From the cell containing the given text, extract its center point as [X, Y] coordinate. 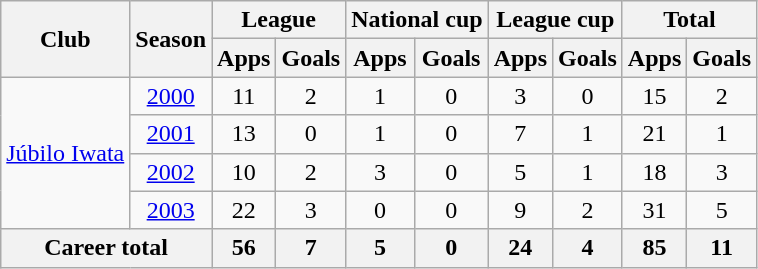
League [279, 20]
22 [244, 210]
9 [520, 210]
Júbilo Iwata [66, 153]
24 [520, 248]
21 [654, 134]
31 [654, 210]
National cup [417, 20]
2003 [171, 210]
Club [66, 39]
10 [244, 172]
85 [654, 248]
15 [654, 96]
2002 [171, 172]
Total [689, 20]
Season [171, 39]
Career total [106, 248]
2001 [171, 134]
League cup [555, 20]
2000 [171, 96]
18 [654, 172]
13 [244, 134]
4 [588, 248]
56 [244, 248]
